Return the [X, Y] coordinate for the center point of the cell that contains the specified text.  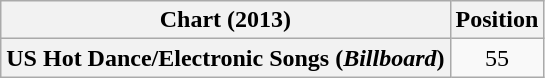
Position [497, 20]
Chart (2013) [226, 20]
US Hot Dance/Electronic Songs (Billboard) [226, 58]
55 [497, 58]
